From the cell containing the given text, extract its center point as (x, y) coordinate. 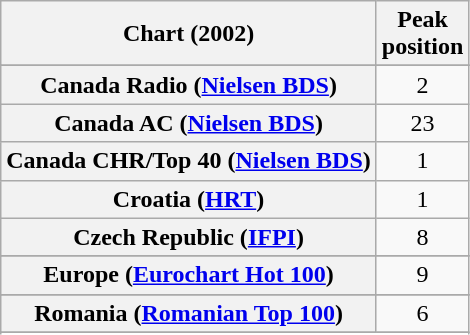
Europe (Eurochart Hot 100) (189, 275)
9 (422, 275)
Peakposition (422, 34)
6 (422, 313)
Czech Republic (IFPI) (189, 237)
Romania (Romanian Top 100) (189, 313)
8 (422, 237)
Canada AC (Nielsen BDS) (189, 123)
2 (422, 85)
23 (422, 123)
Chart (2002) (189, 34)
Canada Radio (Nielsen BDS) (189, 85)
Croatia (HRT) (189, 199)
Canada CHR/Top 40 (Nielsen BDS) (189, 161)
